Identify which cell holds the provided text, then report its (x, y) central coordinate. 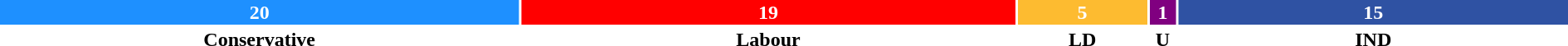
15 (1373, 12)
5 (1083, 12)
20 (259, 12)
1 (1163, 12)
19 (768, 12)
